Locate the cell with the specified text and output its (X, Y) center coordinate. 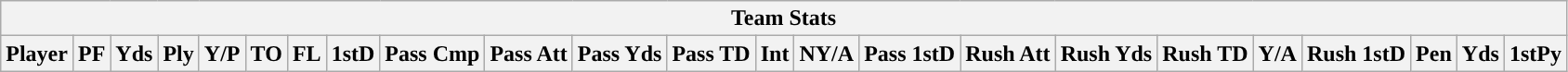
Rush 1stD (1356, 54)
Pass TD (712, 54)
PF (91, 54)
Y/A (1277, 54)
Pass Yds (620, 54)
Rush Yds (1106, 54)
Ply (178, 54)
TO (266, 54)
FL (307, 54)
Pen (1434, 54)
Int (775, 54)
Y/P (222, 54)
NY/A (827, 54)
Rush TD (1206, 54)
1stD (353, 54)
Pass Cmp (433, 54)
Pass Att (529, 54)
Player (37, 54)
Pass 1stD (910, 54)
Rush Att (1008, 54)
1stPy (1535, 54)
Team Stats (784, 18)
